For the text-containing cell, return its midpoint in (X, Y) coordinate format. 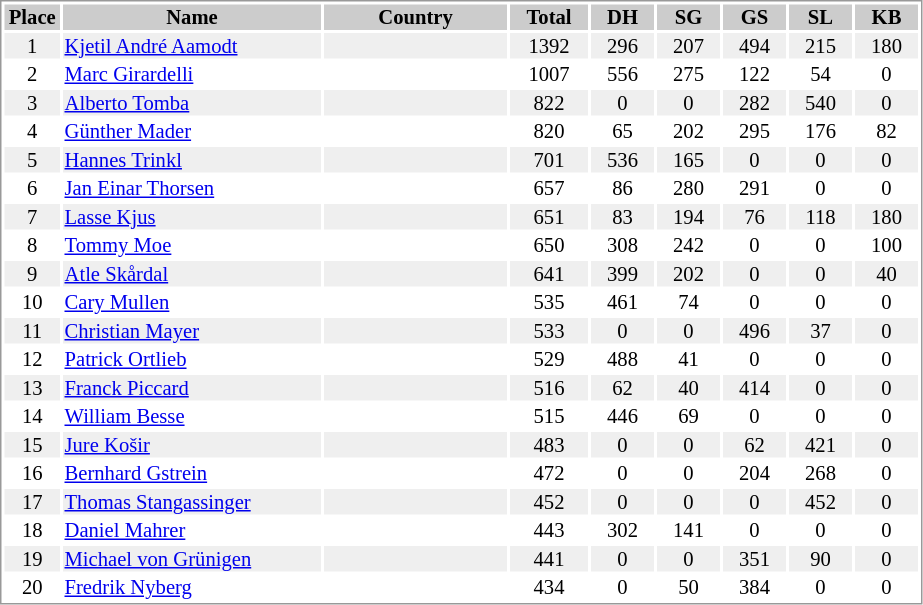
Atle Skårdal (192, 274)
Total (549, 17)
Marc Girardelli (192, 75)
KB (886, 17)
Tommy Moe (192, 245)
20 (32, 587)
556 (622, 75)
421 (820, 445)
Franck Piccard (192, 388)
William Besse (192, 417)
Cary Mullen (192, 303)
641 (549, 274)
Lasse Kjus (192, 217)
275 (688, 75)
5 (32, 160)
Kjetil André Aamodt (192, 46)
122 (754, 75)
Jan Einar Thorsen (192, 189)
529 (549, 359)
461 (622, 303)
1 (32, 46)
118 (820, 217)
82 (886, 131)
472 (549, 473)
14 (32, 417)
701 (549, 160)
41 (688, 359)
Name (192, 17)
90 (820, 559)
18 (32, 531)
204 (754, 473)
8 (32, 245)
282 (754, 103)
86 (622, 189)
302 (622, 531)
Hannes Trinkl (192, 160)
434 (549, 587)
165 (688, 160)
Günther Mader (192, 131)
37 (820, 331)
441 (549, 559)
13 (32, 388)
822 (549, 103)
516 (549, 388)
657 (549, 189)
69 (688, 417)
280 (688, 189)
SG (688, 17)
4 (32, 131)
100 (886, 245)
496 (754, 331)
74 (688, 303)
351 (754, 559)
488 (622, 359)
268 (820, 473)
65 (622, 131)
536 (622, 160)
295 (754, 131)
Place (32, 17)
50 (688, 587)
GS (754, 17)
Christian Mayer (192, 331)
Bernhard Gstrein (192, 473)
651 (549, 217)
820 (549, 131)
Fredrik Nyberg (192, 587)
3 (32, 103)
515 (549, 417)
1392 (549, 46)
443 (549, 531)
76 (754, 217)
446 (622, 417)
291 (754, 189)
9 (32, 274)
83 (622, 217)
19 (32, 559)
Jure Košir (192, 445)
384 (754, 587)
533 (549, 331)
215 (820, 46)
6 (32, 189)
11 (32, 331)
Country (416, 17)
SL (820, 17)
414 (754, 388)
650 (549, 245)
308 (622, 245)
Alberto Tomba (192, 103)
Daniel Mahrer (192, 531)
141 (688, 531)
1007 (549, 75)
2 (32, 75)
Patrick Ortlieb (192, 359)
17 (32, 502)
Thomas Stangassinger (192, 502)
399 (622, 274)
54 (820, 75)
540 (820, 103)
176 (820, 131)
7 (32, 217)
296 (622, 46)
Michael von Grünigen (192, 559)
12 (32, 359)
494 (754, 46)
10 (32, 303)
535 (549, 303)
194 (688, 217)
242 (688, 245)
483 (549, 445)
207 (688, 46)
DH (622, 17)
16 (32, 473)
15 (32, 445)
